Return the [X, Y] coordinate for the center point of the cell that contains the specified text.  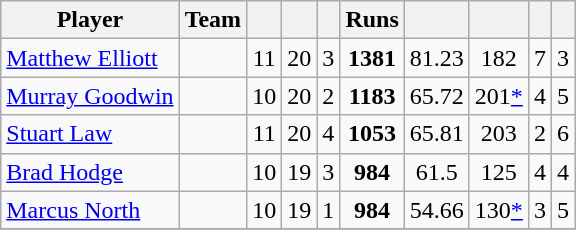
54.66 [436, 210]
Brad Hodge [90, 172]
Matthew Elliott [90, 58]
125 [498, 172]
Murray Goodwin [90, 96]
1183 [372, 96]
1 [328, 210]
1381 [372, 58]
7 [540, 58]
Team [213, 20]
Stuart Law [90, 134]
130* [498, 210]
Runs [372, 20]
Player [90, 20]
65.81 [436, 134]
61.5 [436, 172]
1053 [372, 134]
81.23 [436, 58]
Marcus North [90, 210]
182 [498, 58]
203 [498, 134]
201* [498, 96]
65.72 [436, 96]
6 [562, 134]
